Identify which cell holds the provided text, then report its (X, Y) central coordinate. 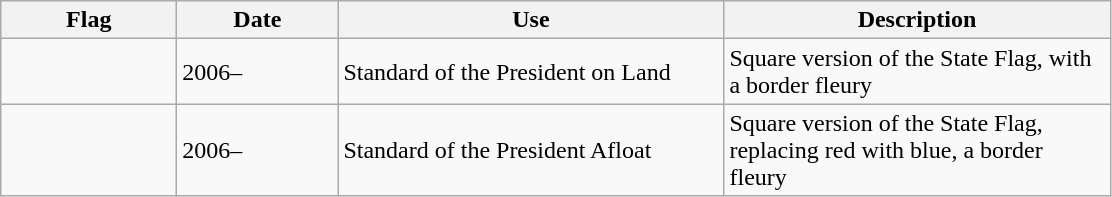
Standard of the President Afloat (531, 150)
Date (258, 20)
Description (917, 20)
Standard of the President on Land (531, 72)
Square version of the State Flag, replacing red with blue, a border fleury (917, 150)
Flag (89, 20)
Square version of the State Flag, with a border fleury (917, 72)
Use (531, 20)
